Scan for the cell matching the given text and deliver its (X, Y) coordinate at center. 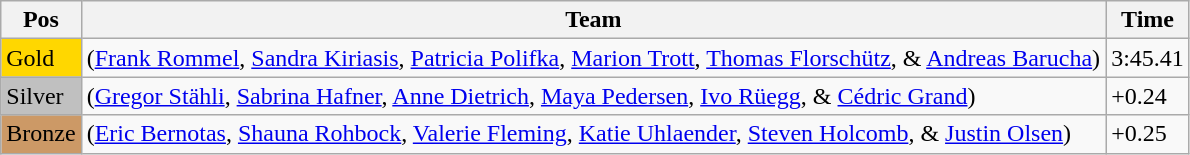
Bronze (41, 134)
Gold (41, 58)
Silver (41, 96)
Pos (41, 20)
+0.25 (1148, 134)
(Gregor Stähli, Sabrina Hafner, Anne Dietrich, Maya Pedersen, Ivo Rüegg, & Cédric Grand) (594, 96)
Time (1148, 20)
Team (594, 20)
(Eric Bernotas, Shauna Rohbock, Valerie Fleming, Katie Uhlaender, Steven Holcomb, & Justin Olsen) (594, 134)
+0.24 (1148, 96)
3:45.41 (1148, 58)
(Frank Rommel, Sandra Kiriasis, Patricia Polifka, Marion Trott, Thomas Florschütz, & Andreas Barucha) (594, 58)
